For the text-containing cell, return its midpoint in (X, Y) coordinate format. 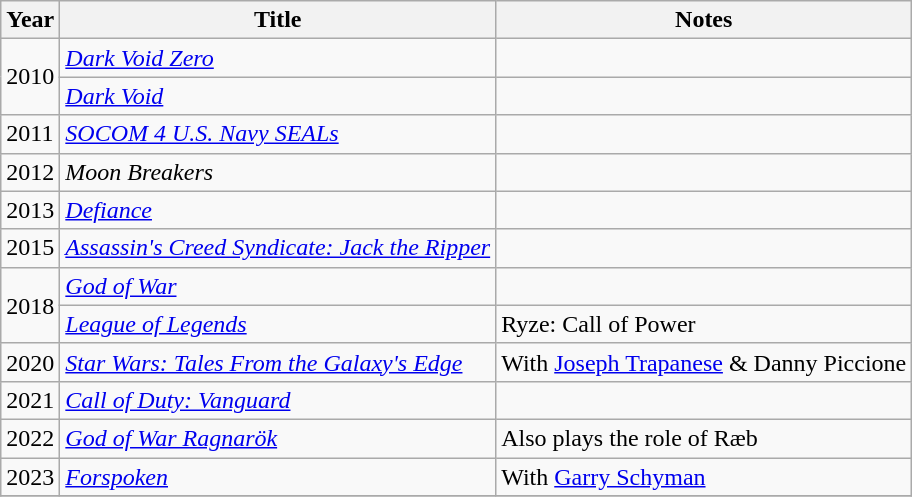
Year (30, 20)
2012 (30, 172)
Dark Void Zero (278, 58)
2023 (30, 477)
God of War (278, 286)
Moon Breakers (278, 172)
Title (278, 20)
Notes (704, 20)
Ryze: Call of Power (704, 324)
Also plays the role of Ræb (704, 438)
Star Wars: Tales From the Galaxy's Edge (278, 362)
2020 (30, 362)
Call of Duty: Vanguard (278, 400)
With Garry Schyman (704, 477)
God of War Ragnarök (278, 438)
League of Legends (278, 324)
Dark Void (278, 96)
SOCOM 4 U.S. Navy SEALs (278, 134)
2013 (30, 210)
Defiance (278, 210)
2015 (30, 248)
Forspoken (278, 477)
With Joseph Trapanese & Danny Piccione (704, 362)
Assassin's Creed Syndicate: Jack the Ripper (278, 248)
2021 (30, 400)
2010 (30, 77)
2018 (30, 305)
2011 (30, 134)
2022 (30, 438)
